Determine the [x, y] coordinate at the center of the cell enclosing the given text.  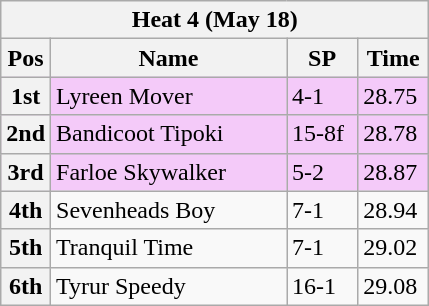
2nd [26, 134]
16-1 [322, 286]
Heat 4 (May 18) [215, 20]
28.94 [394, 210]
Farloe Skywalker [169, 172]
3rd [26, 172]
28.75 [394, 96]
Sevenheads Boy [169, 210]
SP [322, 58]
6th [26, 286]
1st [26, 96]
Bandicoot Tipoki [169, 134]
Name [169, 58]
29.02 [394, 248]
15-8f [322, 134]
Tranquil Time [169, 248]
Time [394, 58]
29.08 [394, 286]
Tyrur Speedy [169, 286]
28.87 [394, 172]
Pos [26, 58]
5th [26, 248]
4-1 [322, 96]
28.78 [394, 134]
4th [26, 210]
Lyreen Mover [169, 96]
5-2 [322, 172]
